Extract the [X, Y] coordinate from the center of the cell holding the provided text.  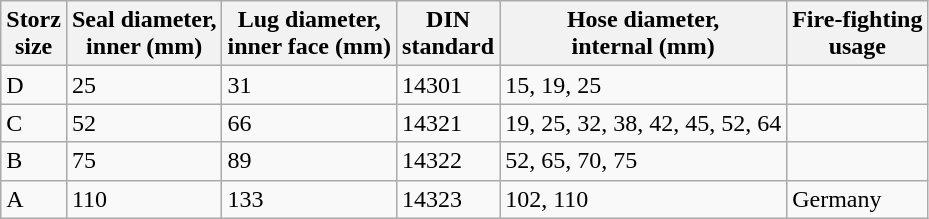
DIN standard [448, 34]
52, 65, 70, 75 [644, 161]
B [34, 161]
66 [310, 123]
Storz size [34, 34]
133 [310, 199]
31 [310, 85]
Lug diameter, inner face (mm) [310, 34]
Seal diameter, inner (mm) [144, 34]
14322 [448, 161]
14321 [448, 123]
14301 [448, 85]
75 [144, 161]
Hose diameter, internal (mm) [644, 34]
C [34, 123]
52 [144, 123]
25 [144, 85]
A [34, 199]
102, 110 [644, 199]
19, 25, 32, 38, 42, 45, 52, 64 [644, 123]
110 [144, 199]
14323 [448, 199]
D [34, 85]
Fire-fighting usage [858, 34]
15, 19, 25 [644, 85]
Germany [858, 199]
89 [310, 161]
